Provide the [X, Y] coordinate of the cell's center where the given text is located.  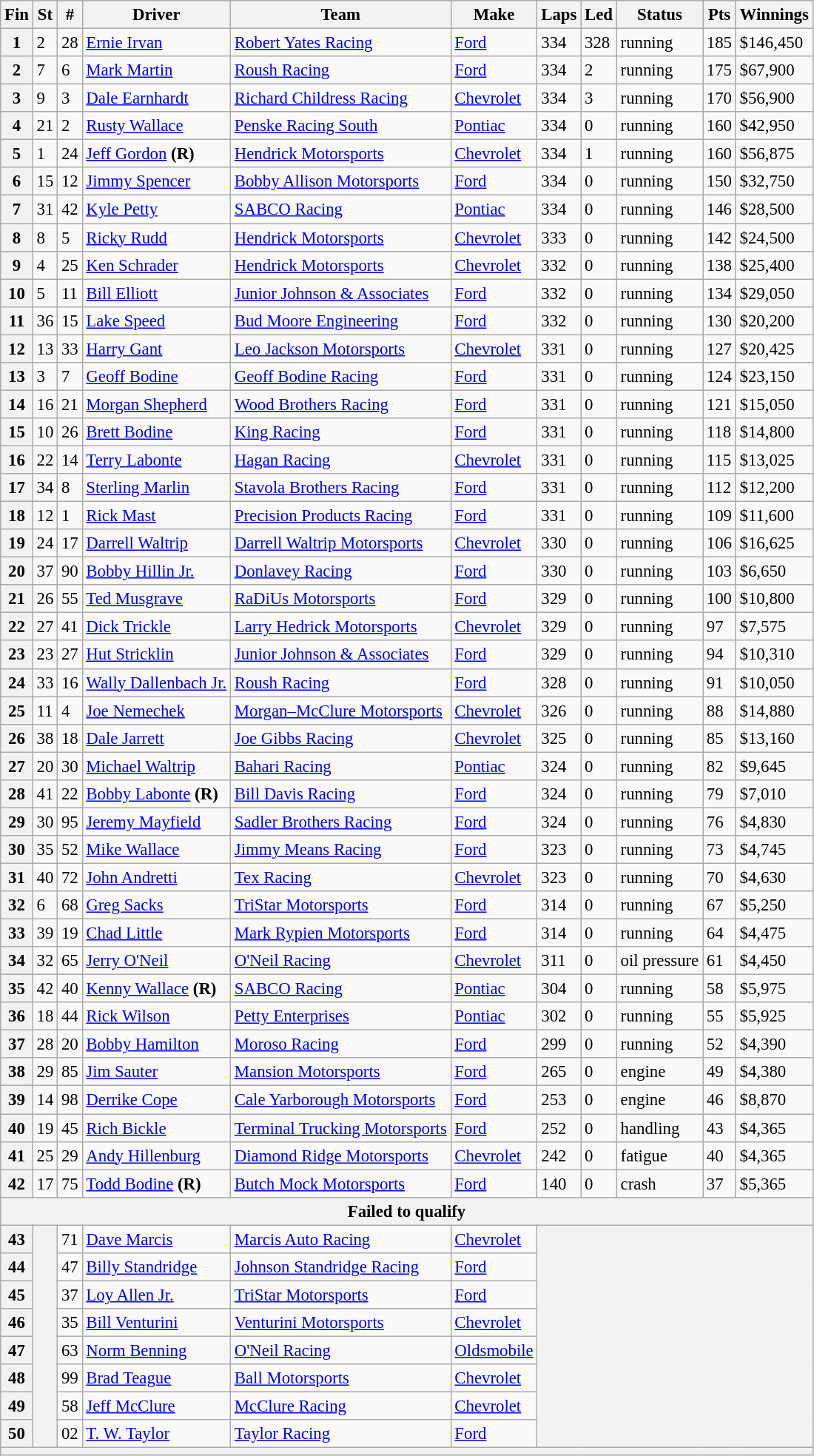
Wood Brothers Racing [340, 404]
crash [659, 1184]
Jimmy Spencer [156, 181]
67 [719, 905]
Oldsmobile [494, 1350]
Butch Mock Motorsports [340, 1184]
Donlavey Racing [340, 571]
handling [659, 1128]
$9,645 [774, 766]
Mark Rypien Motorsports [340, 933]
Mansion Motorsports [340, 1073]
326 [559, 711]
Dave Marcis [156, 1239]
$4,475 [774, 933]
70 [719, 877]
$28,500 [774, 209]
106 [719, 543]
Stavola Brothers Racing [340, 488]
$42,950 [774, 126]
Mike Wallace [156, 850]
Bobby Labonte (R) [156, 794]
$67,900 [774, 70]
$10,800 [774, 599]
Jeremy Mayfield [156, 822]
Joe Gibbs Racing [340, 738]
Dick Trickle [156, 627]
Morgan–McClure Motorsports [340, 711]
124 [719, 377]
97 [719, 627]
$4,380 [774, 1073]
$20,425 [774, 349]
Rich Bickle [156, 1128]
Venturini Motorsports [340, 1323]
$12,200 [774, 488]
325 [559, 738]
$7,010 [774, 794]
Billy Standridge [156, 1267]
Led [599, 15]
fatigue [659, 1155]
$4,450 [774, 961]
79 [719, 794]
Joe Nemechek [156, 711]
185 [719, 43]
$5,365 [774, 1184]
Rusty Wallace [156, 126]
Hut Stricklin [156, 655]
253 [559, 1100]
265 [559, 1073]
$14,880 [774, 711]
304 [559, 989]
Terry Labonte [156, 460]
73 [719, 850]
Status [659, 15]
$29,050 [774, 293]
Bobby Hamilton [156, 1044]
88 [719, 711]
McClure Racing [340, 1406]
Bill Elliott [156, 293]
Kenny Wallace (R) [156, 989]
Geoff Bodine Racing [340, 377]
Chad Little [156, 933]
Terminal Trucking Motorsports [340, 1128]
Michael Waltrip [156, 766]
Hagan Racing [340, 460]
$6,650 [774, 571]
$4,390 [774, 1044]
Norm Benning [156, 1350]
RaDiUs Motorsports [340, 599]
61 [719, 961]
Wally Dallenbach Jr. [156, 682]
138 [719, 265]
98 [70, 1100]
Diamond Ridge Motorsports [340, 1155]
Bill Davis Racing [340, 794]
Todd Bodine (R) [156, 1184]
Ernie Irvan [156, 43]
Bobby Hillin Jr. [156, 571]
Driver [156, 15]
333 [559, 238]
$24,500 [774, 238]
Robert Yates Racing [340, 43]
Darrell Waltrip Motorsports [340, 543]
65 [70, 961]
Brad Teague [156, 1378]
Jimmy Means Racing [340, 850]
Jeff Gordon (R) [156, 154]
82 [719, 766]
Dale Jarrett [156, 738]
$32,750 [774, 181]
# [70, 15]
103 [719, 571]
115 [719, 460]
64 [719, 933]
95 [70, 822]
175 [719, 70]
Marcis Auto Racing [340, 1239]
$10,050 [774, 682]
oil pressure [659, 961]
90 [70, 571]
Make [494, 15]
Laps [559, 15]
$56,875 [774, 154]
130 [719, 321]
$146,450 [774, 43]
142 [719, 238]
91 [719, 682]
$5,925 [774, 1016]
146 [719, 209]
Moroso Racing [340, 1044]
Geoff Bodine [156, 377]
$4,630 [774, 877]
$5,975 [774, 989]
302 [559, 1016]
Ken Schrader [156, 265]
$13,160 [774, 738]
Richard Childress Racing [340, 98]
Team [340, 15]
Fin [17, 15]
Morgan Shepherd [156, 404]
Mark Martin [156, 70]
$5,250 [774, 905]
$8,870 [774, 1100]
Jim Sauter [156, 1073]
$11,600 [774, 516]
134 [719, 293]
St [44, 15]
Jeff McClure [156, 1406]
Rick Mast [156, 516]
Ted Musgrave [156, 599]
Penske Racing South [340, 126]
Lake Speed [156, 321]
71 [70, 1239]
Tex Racing [340, 877]
$13,025 [774, 460]
Leo Jackson Motorsports [340, 349]
Cale Yarborough Motorsports [340, 1100]
48 [17, 1378]
Bill Venturini [156, 1323]
$25,400 [774, 265]
$7,575 [774, 627]
$15,050 [774, 404]
Petty Enterprises [340, 1016]
$4,745 [774, 850]
Harry Gant [156, 349]
02 [70, 1434]
Greg Sacks [156, 905]
109 [719, 516]
Pts [719, 15]
76 [719, 822]
Winnings [774, 15]
170 [719, 98]
252 [559, 1128]
Bobby Allison Motorsports [340, 181]
Taylor Racing [340, 1434]
$10,310 [774, 655]
$14,800 [774, 432]
311 [559, 961]
Larry Hedrick Motorsports [340, 627]
Precision Products Racing [340, 516]
$16,625 [774, 543]
King Racing [340, 432]
242 [559, 1155]
Sadler Brothers Racing [340, 822]
63 [70, 1350]
299 [559, 1044]
Rick Wilson [156, 1016]
112 [719, 488]
$4,830 [774, 822]
John Andretti [156, 877]
100 [719, 599]
94 [719, 655]
118 [719, 432]
Loy Allen Jr. [156, 1295]
50 [17, 1434]
T. W. Taylor [156, 1434]
72 [70, 877]
$20,200 [774, 321]
Brett Bodine [156, 432]
Darrell Waltrip [156, 543]
99 [70, 1378]
150 [719, 181]
127 [719, 349]
Bud Moore Engineering [340, 321]
75 [70, 1184]
Johnson Standridge Racing [340, 1267]
Andy Hillenburg [156, 1155]
Sterling Marlin [156, 488]
Jerry O'Neil [156, 961]
121 [719, 404]
140 [559, 1184]
Failed to qualify [407, 1211]
Ball Motorsports [340, 1378]
$23,150 [774, 377]
$56,900 [774, 98]
Kyle Petty [156, 209]
Dale Earnhardt [156, 98]
68 [70, 905]
Derrike Cope [156, 1100]
Bahari Racing [340, 766]
Ricky Rudd [156, 238]
